Scan for the cell matching the given text and deliver its [X, Y] coordinate at center. 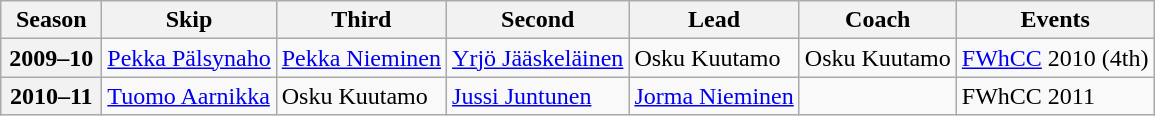
Pekka Pälsynaho [189, 58]
Jussi Juntunen [538, 96]
FWhCC 2011 [1055, 96]
Season [52, 20]
Third [361, 20]
2010–11 [52, 96]
Coach [878, 20]
Lead [714, 20]
Second [538, 20]
Pekka Nieminen [361, 58]
Events [1055, 20]
Skip [189, 20]
FWhCC 2010 (4th) [1055, 58]
Yrjö Jääskeläinen [538, 58]
2009–10 [52, 58]
Tuomo Aarnikka [189, 96]
Jorma Nieminen [714, 96]
